Return [X, Y] of the center of cell containing provided text 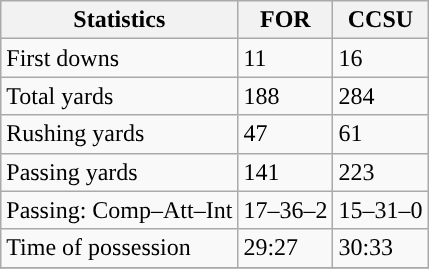
16 [380, 58]
First downs [120, 58]
Passing yards [120, 172]
FOR [286, 20]
223 [380, 172]
Statistics [120, 20]
29:27 [286, 248]
61 [380, 134]
141 [286, 172]
Total yards [120, 96]
CCSU [380, 20]
Passing: Comp–Att–Int [120, 210]
284 [380, 96]
188 [286, 96]
Rushing yards [120, 134]
11 [286, 58]
30:33 [380, 248]
17–36–2 [286, 210]
47 [286, 134]
Time of possession [120, 248]
15–31–0 [380, 210]
